Return [X, Y] of the center of cell containing provided text 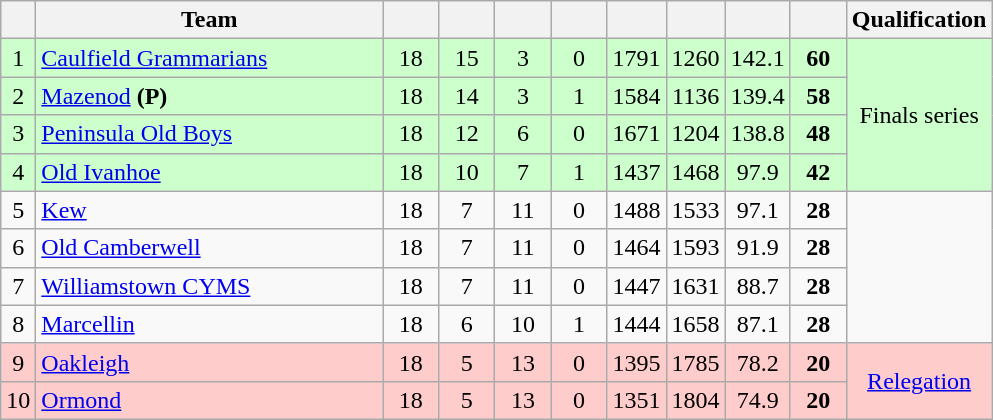
1671 [636, 134]
9 [18, 362]
1488 [636, 210]
Team [210, 20]
1437 [636, 172]
97.9 [758, 172]
2 [18, 96]
1593 [696, 248]
1468 [696, 172]
1204 [696, 134]
Mazenod (P) [210, 96]
Qualification [919, 20]
Old Camberwell [210, 248]
Kew [210, 210]
1791 [636, 58]
Old Ivanhoe [210, 172]
12 [467, 134]
Marcellin [210, 324]
Finals series [919, 115]
Relegation [919, 381]
87.1 [758, 324]
74.9 [758, 400]
138.8 [758, 134]
1584 [636, 96]
97.1 [758, 210]
4 [18, 172]
8 [18, 324]
1444 [636, 324]
1136 [696, 96]
15 [467, 58]
Caulfield Grammarians [210, 58]
1464 [636, 248]
Williamstown CYMS [210, 286]
1804 [696, 400]
Oakleigh [210, 362]
60 [818, 58]
1351 [636, 400]
88.7 [758, 286]
1395 [636, 362]
1447 [636, 286]
1631 [696, 286]
58 [818, 96]
48 [818, 134]
42 [818, 172]
78.2 [758, 362]
142.1 [758, 58]
139.4 [758, 96]
Ormond [210, 400]
1658 [696, 324]
Peninsula Old Boys [210, 134]
14 [467, 96]
1785 [696, 362]
1533 [696, 210]
1260 [696, 58]
91.9 [758, 248]
